Search for the cell housing the specified text and yield its (X, Y) center coordinate. 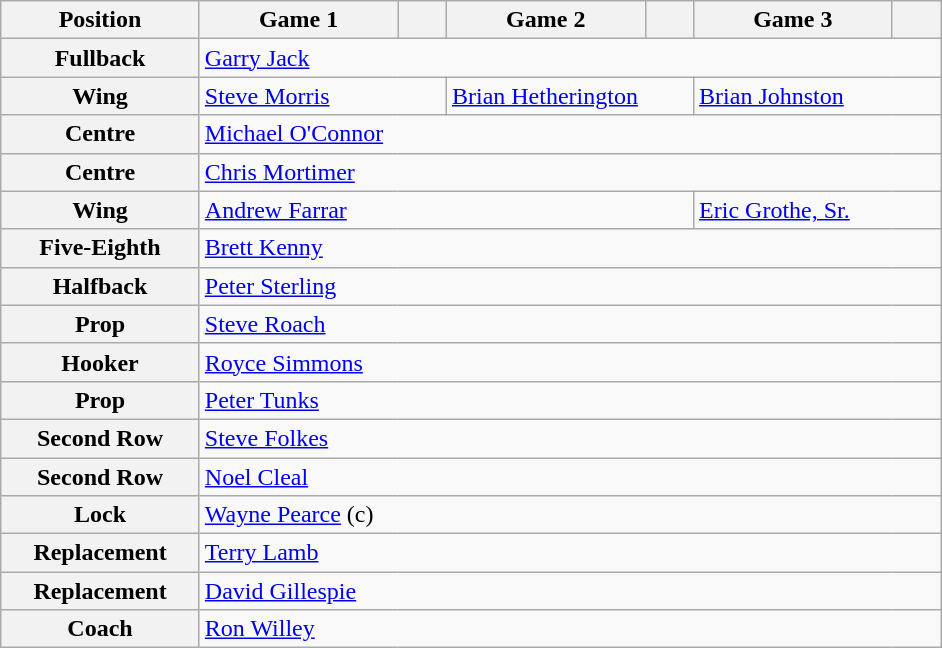
Royce Simmons (570, 362)
Garry Jack (570, 58)
Eric Grothe, Sr. (818, 210)
Lock (100, 515)
Noel Cleal (570, 477)
Hooker (100, 362)
Position (100, 20)
Steve Morris (322, 96)
Wayne Pearce (c) (570, 515)
Brian Hetherington (570, 96)
Coach (100, 629)
Halfback (100, 286)
David Gillespie (570, 591)
Andrew Farrar (446, 210)
Terry Lamb (570, 553)
Game 1 (298, 20)
Brian Johnston (818, 96)
Michael O'Connor (570, 134)
Ron Willey (570, 629)
Game 3 (794, 20)
Fullback (100, 58)
Chris Mortimer (570, 172)
Game 2 (546, 20)
Peter Tunks (570, 400)
Brett Kenny (570, 248)
Peter Sterling (570, 286)
Five-Eighth (100, 248)
Steve Roach (570, 324)
Steve Folkes (570, 438)
